For the text-containing cell, return its midpoint in (X, Y) coordinate format. 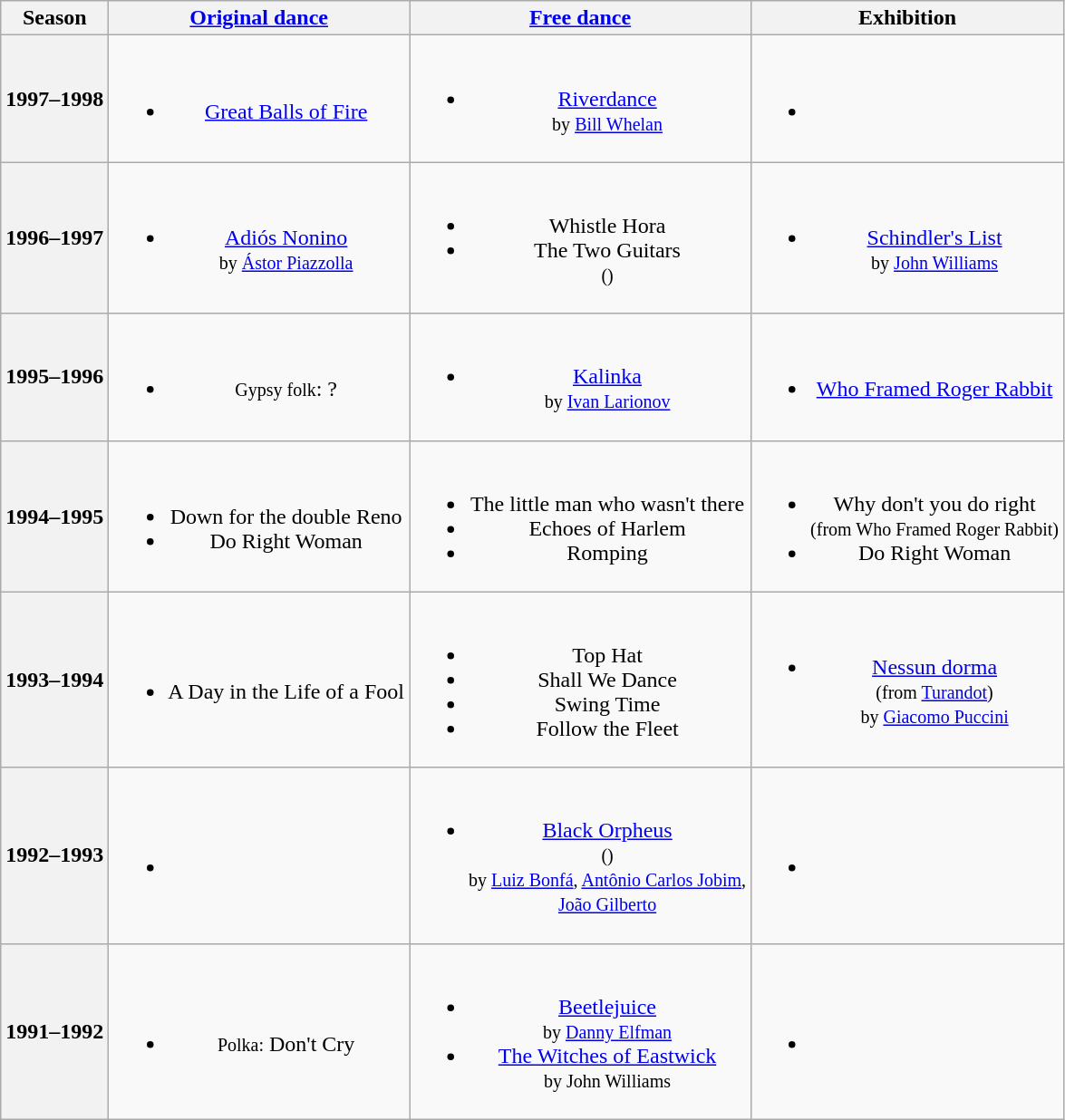
Polka: Don't Cry (259, 1031)
1994–1995 (54, 517)
Whistle HoraThe Two Guitars () (580, 237)
Adiós Nonino by Ástor Piazzolla (259, 237)
Original dance (259, 18)
The little man who wasn't thereEchoes of HarlemRomping (580, 517)
1992–1993 (54, 855)
Who Framed Roger Rabbit (908, 377)
Exhibition (908, 18)
Beetlejuice by Danny Elfman The Witches of Eastwick by John Williams (580, 1031)
Gypsy folk: ? (259, 377)
1995–1996 (54, 377)
Black Orpheus () by Luiz Bonfá, Antônio Carlos Jobim, João Gilberto (580, 855)
Free dance (580, 18)
1993–1994 (54, 680)
Schindler's List by John Williams (908, 237)
Down for the double RenoDo Right Woman (259, 517)
Great Balls of Fire (259, 99)
Why don't you do right (from Who Framed Roger Rabbit) Do Right Woman (908, 517)
1997–1998 (54, 99)
Riverdance by Bill Whelan (580, 99)
1996–1997 (54, 237)
Season (54, 18)
Nessun dorma (from Turandot) by Giacomo Puccini (908, 680)
A Day in the Life of a Fool (259, 680)
1991–1992 (54, 1031)
Kalinka by Ivan Larionov (580, 377)
Top HatShall We DanceSwing TimeFollow the Fleet (580, 680)
